Determine the (x, y) coordinate at the center of the cell enclosing the given text.  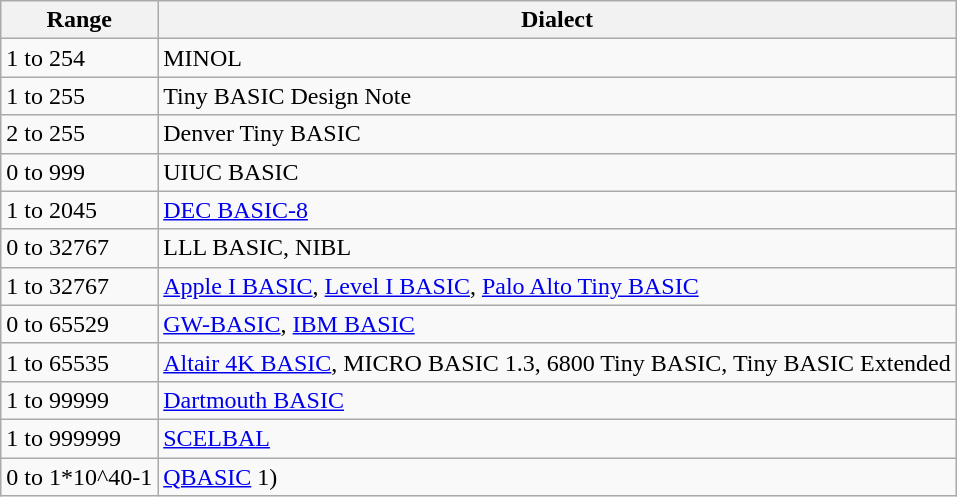
Apple I BASIC, Level I BASIC, Palo Alto Tiny BASIC (558, 286)
SCELBAL (558, 438)
1 to 999999 (80, 438)
Range (80, 20)
QBASIC 1) (558, 477)
1 to 2045 (80, 210)
LLL BASIC, NIBL (558, 248)
1 to 32767 (80, 286)
0 to 65529 (80, 324)
GW-BASIC, IBM BASIC (558, 324)
Altair 4K BASIC, MICRO BASIC 1.3, 6800 Tiny BASIC, Tiny BASIC Extended (558, 362)
0 to 999 (80, 172)
1 to 254 (80, 58)
DEC BASIC-8 (558, 210)
MINOL (558, 58)
1 to 255 (80, 96)
UIUC BASIC (558, 172)
1 to 65535 (80, 362)
0 to 32767 (80, 248)
2 to 255 (80, 134)
Dialect (558, 20)
Tiny BASIC Design Note (558, 96)
0 to 1*10^40-1 (80, 477)
Denver Tiny BASIC (558, 134)
1 to 99999 (80, 400)
Dartmouth BASIC (558, 400)
